Scan for the cell matching the given text and deliver its (X, Y) coordinate at center. 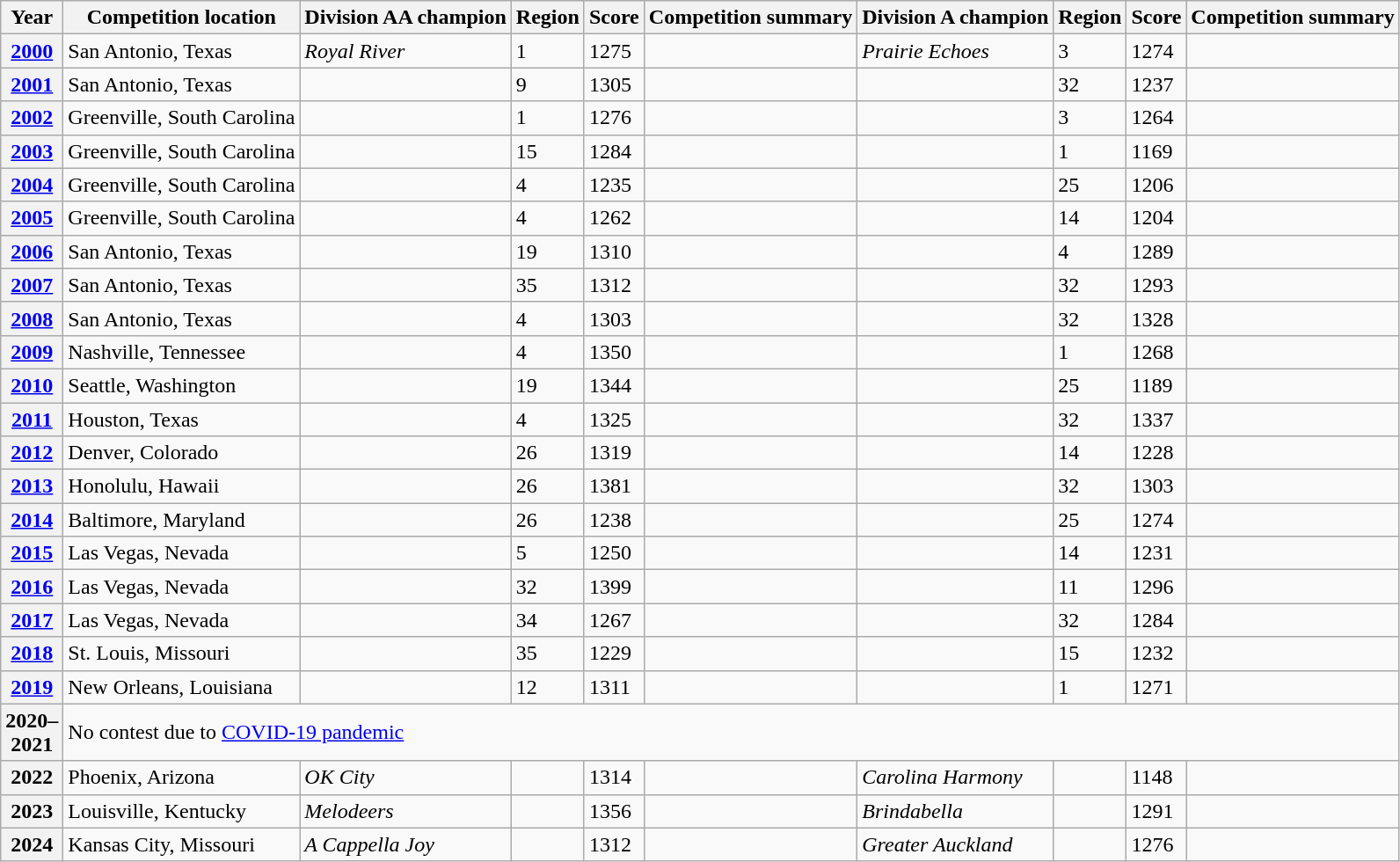
2004 (32, 185)
Royal River (405, 51)
Seattle, Washington (181, 385)
1235 (614, 185)
2013 (32, 486)
Louisville, Kentucky (181, 811)
2010 (32, 385)
A Cappella Joy (405, 844)
1350 (614, 352)
2000 (32, 51)
1238 (614, 520)
1232 (1156, 654)
Houston, Texas (181, 420)
1169 (1156, 151)
1275 (614, 51)
2023 (32, 811)
1356 (614, 811)
2022 (32, 778)
1310 (614, 252)
Year (32, 18)
Prairie Echoes (955, 51)
1337 (1156, 420)
Competition location (181, 18)
1311 (614, 687)
1189 (1156, 385)
1296 (1156, 587)
1206 (1156, 185)
2017 (32, 620)
OK City (405, 778)
Melodeers (405, 811)
1228 (1156, 453)
2006 (32, 252)
Greater Auckland (955, 844)
1381 (614, 486)
1328 (1156, 318)
1293 (1156, 285)
9 (547, 84)
1262 (614, 218)
1289 (1156, 252)
Denver, Colorado (181, 453)
2018 (32, 654)
11 (1090, 587)
No contest due to COVID-19 pandemic (732, 732)
Carolina Harmony (955, 778)
2014 (32, 520)
2012 (32, 453)
2005 (32, 218)
St. Louis, Missouri (181, 654)
2015 (32, 553)
1231 (1156, 553)
1267 (614, 620)
2002 (32, 118)
1148 (1156, 778)
Phoenix, Arizona (181, 778)
2024 (32, 844)
2001 (32, 84)
1325 (614, 420)
Division AA champion (405, 18)
1204 (1156, 218)
2003 (32, 151)
2009 (32, 352)
Kansas City, Missouri (181, 844)
5 (547, 553)
1229 (614, 654)
1291 (1156, 811)
2016 (32, 587)
1305 (614, 84)
34 (547, 620)
Division A champion (955, 18)
2020–2021 (32, 732)
2019 (32, 687)
2008 (32, 318)
2011 (32, 420)
Nashville, Tennessee (181, 352)
1268 (1156, 352)
New Orleans, Louisiana (181, 687)
1250 (614, 553)
1344 (614, 385)
1314 (614, 778)
1237 (1156, 84)
Brindabella (955, 811)
Baltimore, Maryland (181, 520)
Honolulu, Hawaii (181, 486)
1264 (1156, 118)
1319 (614, 453)
1271 (1156, 687)
1399 (614, 587)
12 (547, 687)
2007 (32, 285)
